Output the (x, y) coordinate of the center of the cell containing the given text.  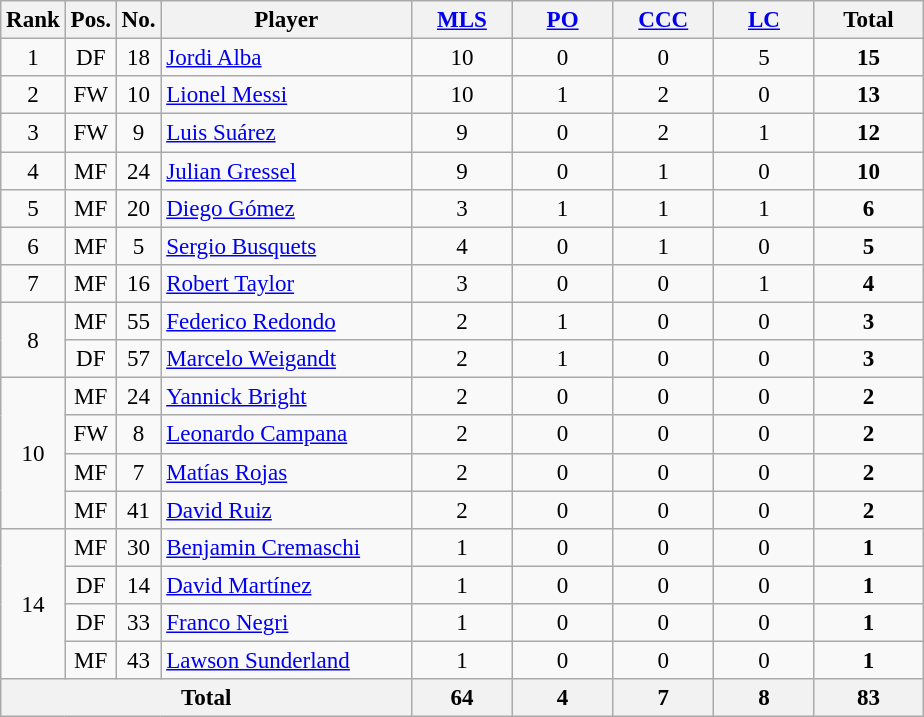
Franco Negri (286, 623)
18 (138, 58)
83 (868, 698)
David Ruiz (286, 510)
33 (138, 623)
LC (764, 20)
16 (138, 284)
Lawson Sunderland (286, 661)
Yannick Bright (286, 397)
15 (868, 58)
30 (138, 548)
David Martínez (286, 585)
Diego Gómez (286, 209)
Player (286, 20)
13 (868, 95)
PO (562, 20)
43 (138, 661)
Marcelo Weigandt (286, 359)
Matías Rojas (286, 472)
Benjamin Cremaschi (286, 548)
CCC (664, 20)
55 (138, 322)
Luis Suárez (286, 133)
64 (462, 698)
Rank (33, 20)
Federico Redondo (286, 322)
No. (138, 20)
Sergio Busquets (286, 246)
Robert Taylor (286, 284)
57 (138, 359)
Jordi Alba (286, 58)
12 (868, 133)
MLS (462, 20)
Lionel Messi (286, 95)
41 (138, 510)
Julian Gressel (286, 171)
20 (138, 209)
Leonardo Campana (286, 435)
Pos. (90, 20)
